Determine the (X, Y) coordinate at the center of the cell enclosing the given text.  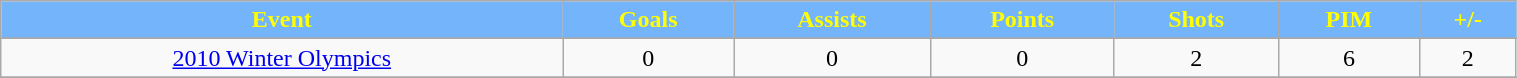
2010 Winter Olympics (282, 58)
Goals (648, 20)
Shots (1196, 20)
PIM (1348, 20)
+/- (1468, 20)
Assists (832, 20)
6 (1348, 58)
Points (1022, 20)
Event (282, 20)
